Find where the given text appears and provide that cell's center as [x, y] coordinate. 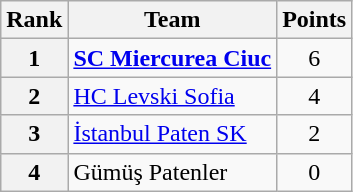
HC Levski Sofia [172, 96]
0 [314, 172]
İstanbul Paten SK [172, 134]
Team [172, 20]
6 [314, 58]
Points [314, 20]
3 [34, 134]
1 [34, 58]
Gümüş Patenler [172, 172]
SC Miercurea Ciuc [172, 58]
Rank [34, 20]
